Locate the cell with the specified text and output its (x, y) center coordinate. 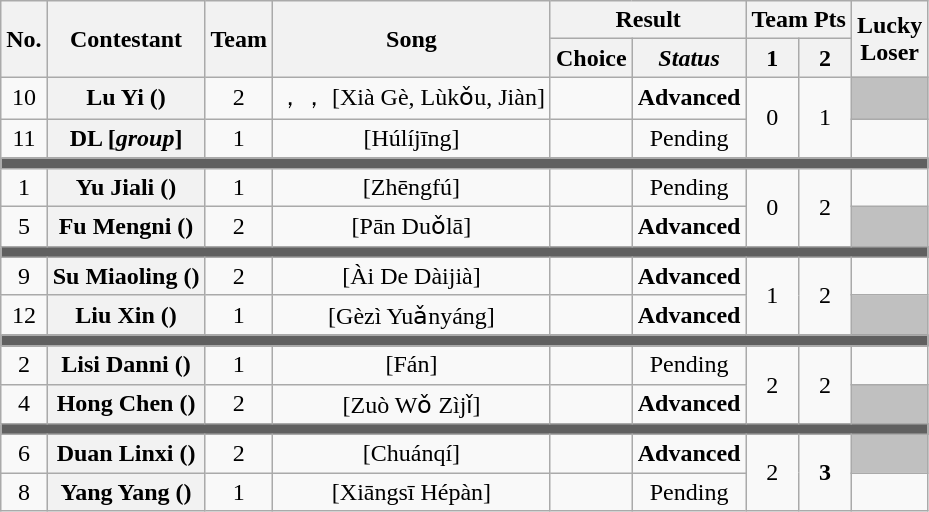
[Chuánqí] (411, 454)
[Gèzì Yuǎnyáng] (411, 315)
Team (239, 39)
[Húlíjīng] (411, 138)
[Zuò Wǒ Zìjǐ] (411, 404)
Su Miaoling () (126, 276)
Liu Xin () (126, 315)
12 (24, 315)
，， [Xià Gè, Lùkǒu, Jiàn] (411, 98)
Result (648, 20)
4 (24, 404)
Lisi Danni () (126, 365)
Duan Linxi () (126, 454)
11 (24, 138)
Contestant (126, 39)
Yu Jiali () (126, 188)
[Pān Duǒlā] (411, 227)
10 (24, 98)
Yang Yang () (126, 492)
Song (411, 39)
9 (24, 276)
Status (689, 58)
6 (24, 454)
LuckyLoser (889, 39)
Hong Chen () (126, 404)
[Zhēngfú] (411, 188)
5 (24, 227)
No. (24, 39)
Choice (591, 58)
8 (24, 492)
Lu Yi () (126, 98)
Team Pts (799, 20)
DL [group] (126, 138)
3 (826, 473)
[Fán] (411, 365)
[Ài De Dàijià] (411, 276)
Fu Mengni () (126, 227)
[Xiāngsī Hépàn] (411, 492)
